Scan for the cell matching the given text and deliver its [X, Y] coordinate at center. 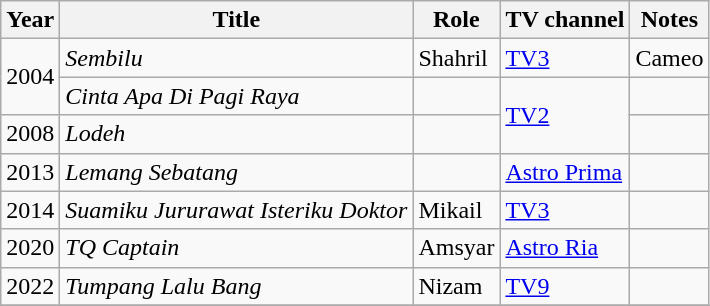
2020 [30, 248]
TV9 [565, 286]
2004 [30, 77]
Role [456, 20]
TQ Captain [236, 248]
2013 [30, 172]
Cameo [670, 58]
Sembilu [236, 58]
Astro Ria [565, 248]
Lodeh [236, 134]
Title [236, 20]
Astro Prima [565, 172]
Shahril [456, 58]
Mikail [456, 210]
TV channel [565, 20]
Suamiku Jururawat Isteriku Doktor [236, 210]
Notes [670, 20]
2022 [30, 286]
Nizam [456, 286]
TV2 [565, 115]
Cinta Apa Di Pagi Raya [236, 96]
Amsyar [456, 248]
Year [30, 20]
Lemang Sebatang [236, 172]
2014 [30, 210]
Tumpang Lalu Bang [236, 286]
2008 [30, 134]
